Return (X, Y) of the center of cell containing provided text 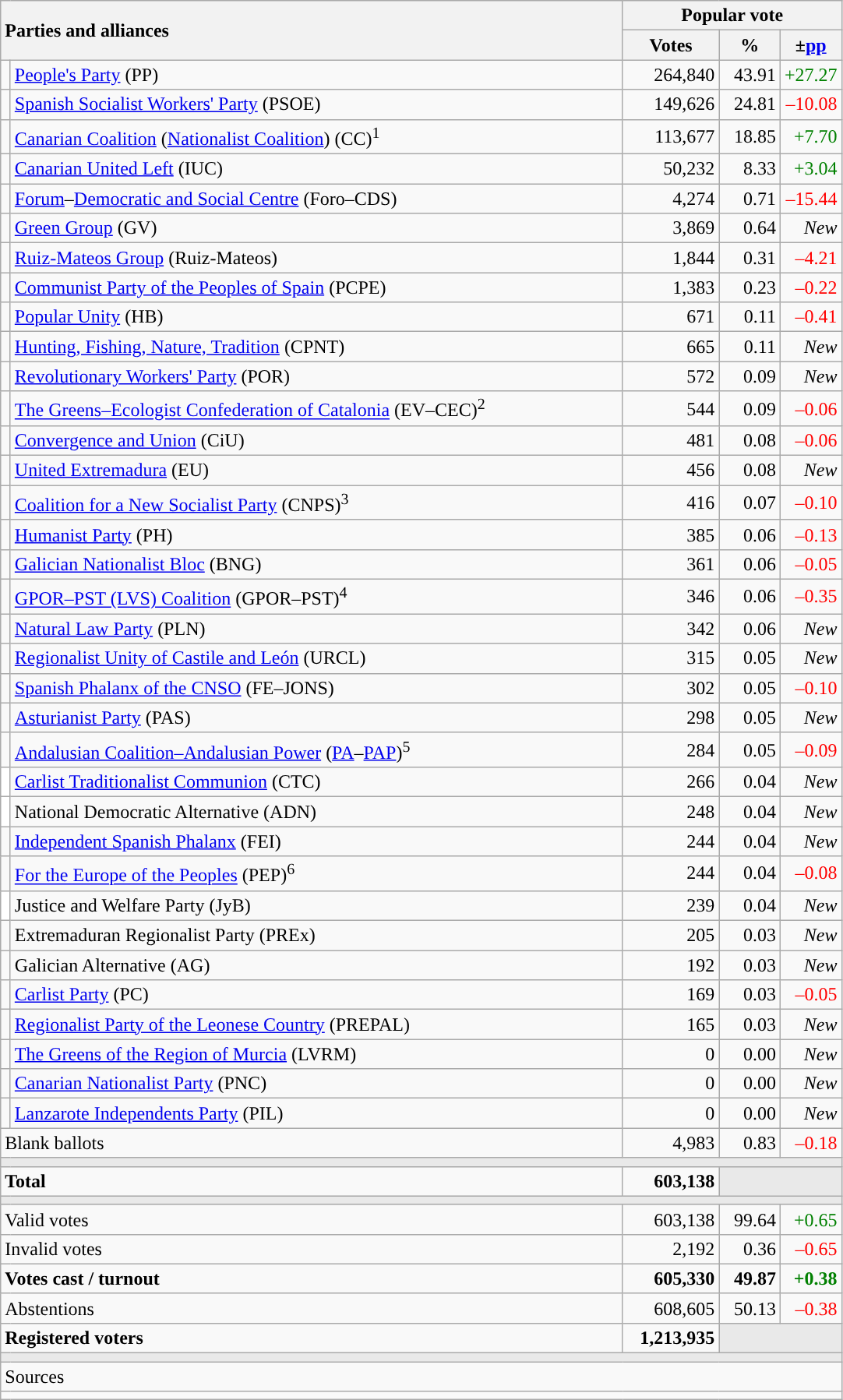
608,605 (671, 1308)
Galician Alternative (AG) (316, 965)
People's Party (PP) (316, 75)
165 (671, 1024)
0.71 (750, 199)
192 (671, 965)
The Greens of the Region of Murcia (LVRM) (316, 1054)
–0.41 (810, 317)
Spanish Socialist Workers' Party (PSOE) (316, 104)
±pp (810, 45)
Carlist Traditionalist Communion (CTC) (316, 782)
24.81 (750, 104)
Blank ballots (312, 1143)
–0.65 (810, 1249)
GPOR–PST (LVS) Coalition (GPOR–PST)4 (316, 597)
Lanzarote Independents Party (PIL) (316, 1113)
+3.04 (810, 169)
For the Europe of the Peoples (PEP)6 (316, 874)
50,232 (671, 169)
Sources (421, 1377)
4,274 (671, 199)
361 (671, 564)
Ruiz-Mateos Group (Ruiz-Mateos) (316, 258)
Extremaduran Regionalist Party (PREx) (316, 936)
Hunting, Fishing, Nature, Tradition (CPNT) (316, 347)
239 (671, 906)
3,869 (671, 228)
342 (671, 629)
–0.18 (810, 1143)
298 (671, 718)
Votes (671, 45)
Galician Nationalist Bloc (BNG) (316, 564)
416 (671, 503)
1,844 (671, 258)
264,840 (671, 75)
0.36 (750, 1249)
–0.08 (810, 874)
United Extremadura (EU) (316, 471)
+0.38 (810, 1278)
385 (671, 534)
Convergence and Union (CiU) (316, 441)
–0.35 (810, 597)
The Greens–Ecologist Confederation of Catalonia (EV–CEC)2 (316, 408)
49.87 (750, 1278)
Total (312, 1181)
665 (671, 347)
Natural Law Party (PLN) (316, 629)
315 (671, 658)
544 (671, 408)
Popular vote (732, 16)
Regionalist Unity of Castile and León (URCL) (316, 658)
149,626 (671, 104)
Popular Unity (HB) (316, 317)
605,330 (671, 1278)
Independent Spanish Phalanx (FEI) (316, 841)
205 (671, 936)
Canarian Nationalist Party (PNC) (316, 1084)
266 (671, 782)
671 (671, 317)
Forum–Democratic and Social Centre (Foro–CDS) (316, 199)
National Democratic Alternative (ADN) (316, 812)
–15.44 (810, 199)
+27.27 (810, 75)
572 (671, 376)
+7.70 (810, 137)
Green Group (GV) (316, 228)
456 (671, 471)
–10.08 (810, 104)
1,213,935 (671, 1338)
346 (671, 597)
–0.09 (810, 749)
0.83 (750, 1143)
1,383 (671, 287)
0.07 (750, 503)
Andalusian Coalition–Andalusian Power (PA–PAP)5 (316, 749)
–4.21 (810, 258)
–0.22 (810, 287)
8.33 (750, 169)
18.85 (750, 137)
–0.13 (810, 534)
302 (671, 688)
50.13 (750, 1308)
113,677 (671, 137)
Parties and alliances (312, 30)
Spanish Phalanx of the CNSO (FE–JONS) (316, 688)
Registered voters (312, 1338)
0.64 (750, 228)
284 (671, 749)
4,983 (671, 1143)
99.64 (750, 1219)
Invalid votes (312, 1249)
% (750, 45)
Revolutionary Workers' Party (POR) (316, 376)
Asturianist Party (PAS) (316, 718)
Canarian Coalition (Nationalist Coalition) (CC)1 (316, 137)
Valid votes (312, 1219)
2,192 (671, 1249)
Humanist Party (PH) (316, 534)
Coalition for a New Socialist Party (CNPS)3 (316, 503)
Votes cast / turnout (312, 1278)
0.31 (750, 258)
Regionalist Party of the Leonese Country (PREPAL) (316, 1024)
Canarian United Left (IUC) (316, 169)
0.23 (750, 287)
248 (671, 812)
+0.65 (810, 1219)
481 (671, 441)
Abstentions (312, 1308)
43.91 (750, 75)
Communist Party of the Peoples of Spain (PCPE) (316, 287)
Carlist Party (PC) (316, 995)
–0.38 (810, 1308)
Justice and Welfare Party (JyB) (316, 906)
169 (671, 995)
